Provide the (X, Y) coordinate of the cell's center where the given text is located.  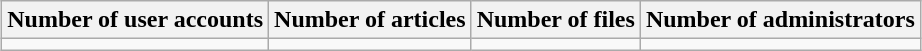
Number of administrators (780, 20)
Number of user accounts (136, 20)
Number of files (556, 20)
Number of articles (370, 20)
